Locate the cell with the specified text and output its [X, Y] center coordinate. 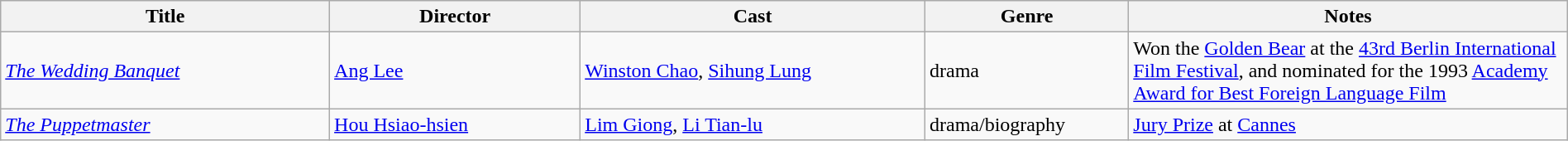
Notes [1348, 17]
Hou Hsiao-hsien [455, 124]
Jury Prize at Cannes [1348, 124]
The Puppetmaster [165, 124]
Lim Giong, Li Tian-lu [753, 124]
drama [1026, 70]
Won the Golden Bear at the 43rd Berlin International Film Festival, and nominated for the 1993 Academy Award for Best Foreign Language Film [1348, 70]
drama/biography [1026, 124]
Title [165, 17]
Genre [1026, 17]
Director [455, 17]
The Wedding Banquet [165, 70]
Cast [753, 17]
Winston Chao, Sihung Lung [753, 70]
Ang Lee [455, 70]
